Identify which cell holds the provided text, then report its (x, y) central coordinate. 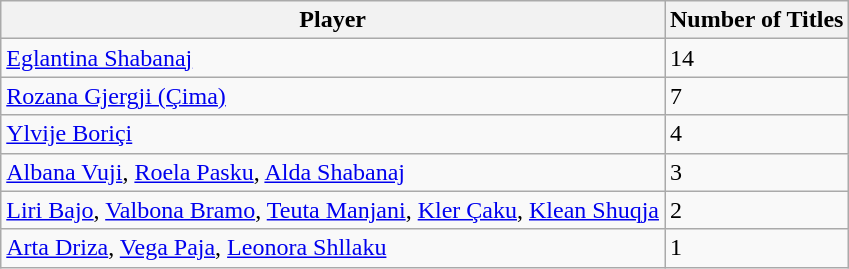
Number of Titles (756, 20)
Liri Bajo, Valbona Bramo, Teuta Manjani, Kler Çaku, Klean Shuqja (333, 210)
14 (756, 58)
4 (756, 134)
Player (333, 20)
3 (756, 172)
2 (756, 210)
Rozana Gjergji (Çima) (333, 96)
1 (756, 248)
Arta Driza, Vega Paja, Leonora Shllaku (333, 248)
Albana Vuji, Roela Pasku, Alda Shabanaj (333, 172)
Ylvije Boriçi (333, 134)
7 (756, 96)
Eglantina Shabanaj (333, 58)
